Capture the cell that displays the provided text and extract its (X, Y) central coordinate. 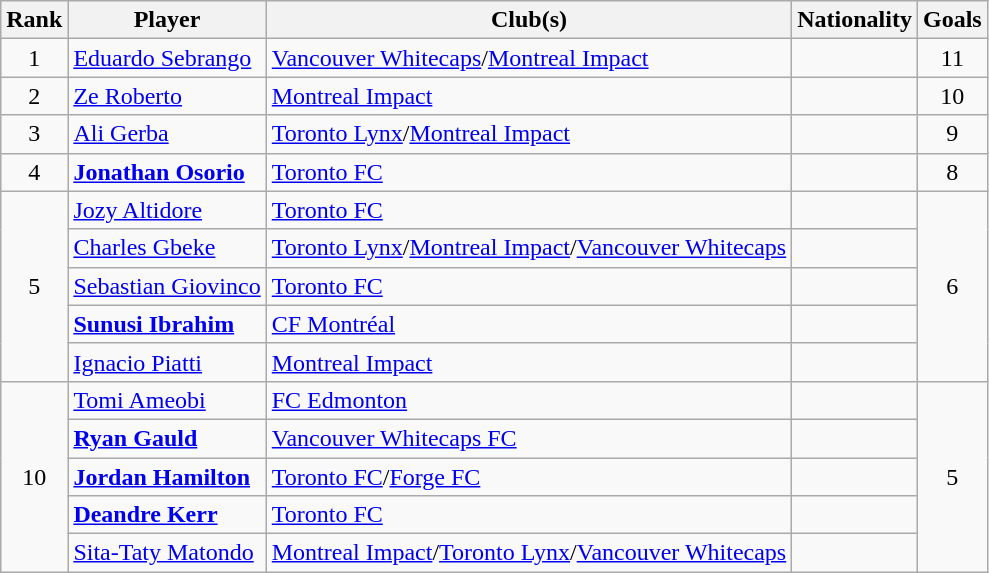
Jonathan Osorio (167, 172)
Sunusi Ibrahim (167, 324)
Toronto Lynx/Montreal Impact (529, 134)
Rank (34, 20)
Eduardo Sebrango (167, 58)
11 (952, 58)
Toronto Lynx/Montreal Impact/Vancouver Whitecaps (529, 248)
Tomi Ameobi (167, 400)
Nationality (855, 20)
Ignacio Piatti (167, 362)
Ze Roberto (167, 96)
4 (34, 172)
2 (34, 96)
8 (952, 172)
Jozy Altidore (167, 210)
Club(s) (529, 20)
Ryan Gauld (167, 438)
CF Montréal (529, 324)
Charles Gbeke (167, 248)
Sebastian Giovinco (167, 286)
1 (34, 58)
Toronto FC/Forge FC (529, 477)
Vancouver Whitecaps FC (529, 438)
Deandre Kerr (167, 515)
Player (167, 20)
6 (952, 286)
Vancouver Whitecaps/Montreal Impact (529, 58)
Sita-Taty Matondo (167, 553)
Goals (952, 20)
Jordan Hamilton (167, 477)
Montreal Impact/Toronto Lynx/Vancouver Whitecaps (529, 553)
3 (34, 134)
FC Edmonton (529, 400)
Ali Gerba (167, 134)
9 (952, 134)
